Return the [X, Y] coordinate for the center point of the cell that contains the specified text.  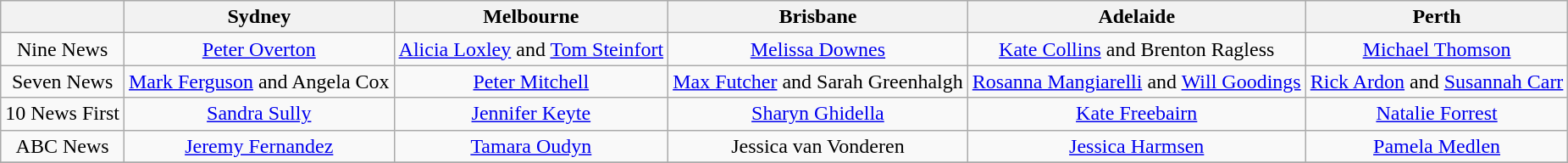
Mark Ferguson and Angela Cox [259, 81]
Melbourne [531, 17]
ABC News [63, 146]
Seven News [63, 81]
Alicia Loxley and Tom Steinfort [531, 49]
Tamara Oudyn [531, 146]
Kate Collins and Brenton Ragless [1137, 49]
Brisbane [818, 17]
Kate Freebairn [1137, 114]
Sydney [259, 17]
Jennifer Keyte [531, 114]
Melissa Downes [818, 49]
Sandra Sully [259, 114]
Sharyn Ghidella [818, 114]
Rick Ardon and Susannah Carr [1437, 81]
Natalie Forrest [1437, 114]
Adelaide [1137, 17]
Pamela Medlen [1437, 146]
Jessica van Vonderen [818, 146]
Peter Mitchell [531, 81]
Jeremy Fernandez [259, 146]
Nine News [63, 49]
Peter Overton [259, 49]
Michael Thomson [1437, 49]
Perth [1437, 17]
Rosanna Mangiarelli and Will Goodings [1137, 81]
Jessica Harmsen [1137, 146]
Max Futcher and Sarah Greenhalgh [818, 81]
10 News First [63, 114]
